Scan for the cell matching the given text and deliver its [x, y] coordinate at center. 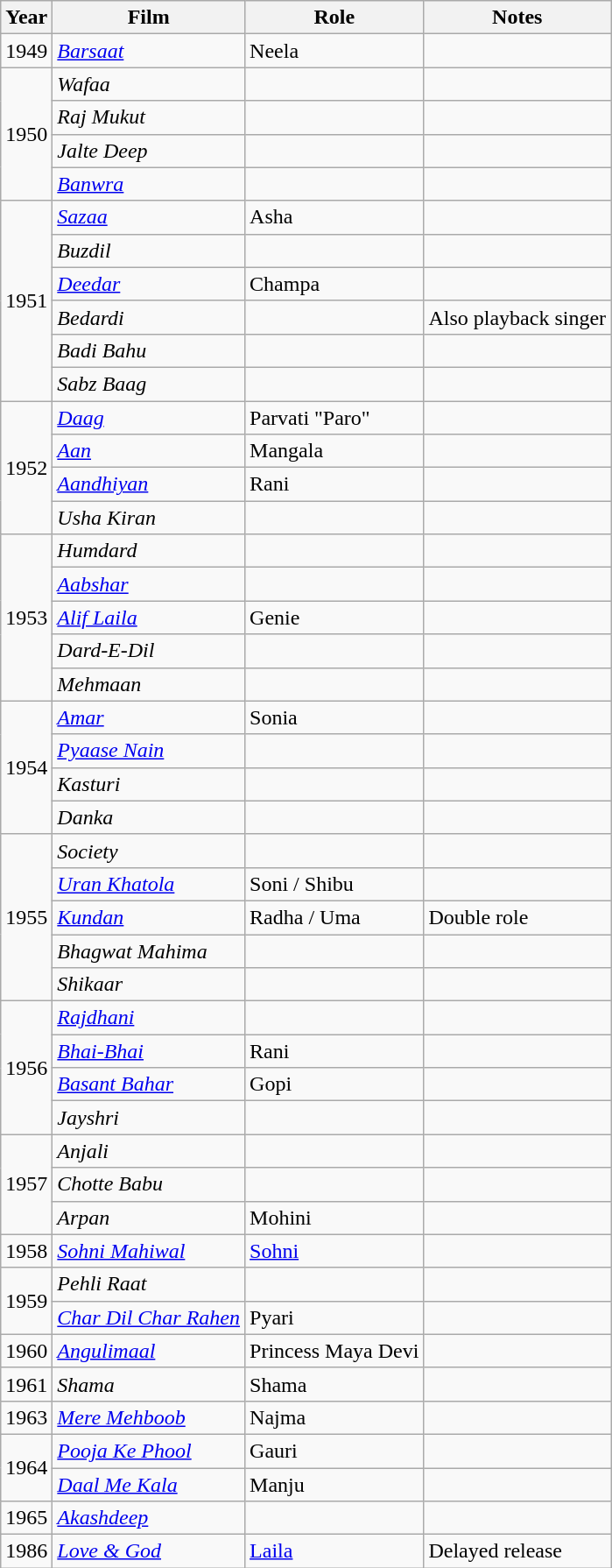
Neela [334, 51]
Anjali [149, 1151]
Sazaa [149, 217]
Film [149, 18]
1957 [26, 1184]
Wafaa [149, 84]
Champa [334, 284]
Banwra [149, 184]
Bhai-Bhai [149, 1051]
Aan [149, 451]
Manju [334, 1485]
Usha Kiran [149, 518]
Mangala [334, 451]
Jalte Deep [149, 151]
Sohni Mahiwal [149, 1251]
Year [26, 18]
1954 [26, 767]
1951 [26, 300]
Also playback singer [517, 317]
Mohini [334, 1218]
Delayed release [517, 1551]
Society [149, 851]
Love & God [149, 1551]
Deedar [149, 284]
Raj Mukut [149, 117]
1952 [26, 468]
Rajdhani [149, 1018]
Barsaat [149, 51]
Shikaar [149, 985]
1958 [26, 1251]
Humdard [149, 551]
Bhagwat Mahima [149, 950]
Mehmaan [149, 684]
Daal Me Kala [149, 1485]
Char Dil Char Rahen [149, 1317]
Najma [334, 1417]
Buzdil [149, 251]
1986 [26, 1551]
Mere Mehboob [149, 1417]
Uran Khatola [149, 884]
Gopi [334, 1084]
Aandhiyan [149, 484]
1960 [26, 1351]
Daag [149, 418]
Sabz Baag [149, 384]
Sonia [334, 717]
Sohni [334, 1251]
Pyari [334, 1317]
Arpan [149, 1218]
Princess Maya Devi [334, 1351]
Notes [517, 18]
Bedardi [149, 317]
Radha / Uma [334, 917]
1956 [26, 1068]
1963 [26, 1417]
Amar [149, 717]
1964 [26, 1467]
Double role [517, 917]
Badi Bahu [149, 350]
Asha [334, 217]
1961 [26, 1384]
Pehli Raat [149, 1284]
Pooja Ke Phool [149, 1451]
Chotte Babu [149, 1184]
1955 [26, 917]
1953 [26, 618]
1950 [26, 134]
Kasturi [149, 784]
Akashdeep [149, 1518]
Kundan [149, 917]
Parvati "Paro" [334, 418]
Soni / Shibu [334, 884]
Danka [149, 817]
Dard-E-Dil [149, 651]
Aabshar [149, 584]
1959 [26, 1301]
Genie [334, 618]
Laila [334, 1551]
Jayshri [149, 1118]
Alif Laila [149, 618]
Gauri [334, 1451]
1965 [26, 1518]
Basant Bahar [149, 1084]
Role [334, 18]
1949 [26, 51]
Pyaase Nain [149, 751]
Angulimaal [149, 1351]
